Detect which cell encompasses the target text, then output its (X, Y) center coordinate. 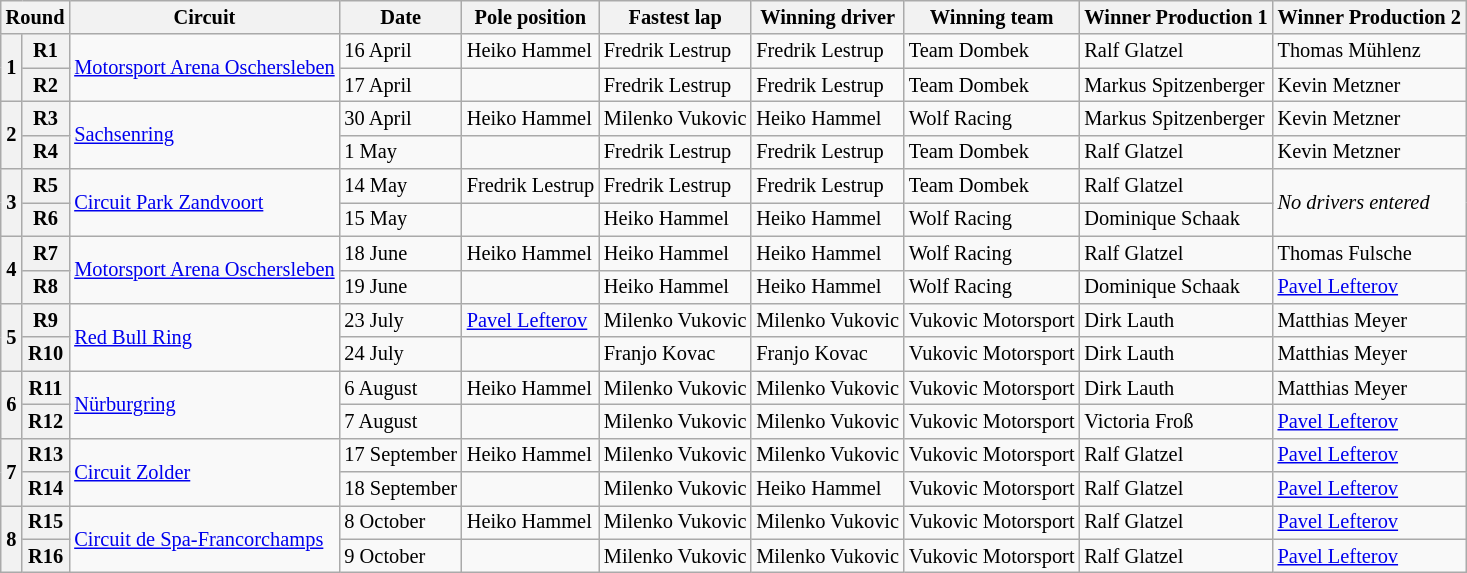
Round (36, 17)
R15 (46, 522)
R1 (46, 51)
Circuit (204, 17)
R11 (46, 388)
R4 (46, 152)
Winning driver (827, 17)
5 (12, 336)
8 (12, 538)
30 April (400, 118)
14 May (400, 186)
1 May (400, 152)
R7 (46, 253)
17 September (400, 455)
18 June (400, 253)
R12 (46, 421)
19 June (400, 287)
R5 (46, 186)
R8 (46, 287)
Thomas Fulsche (1370, 253)
Circuit Zolder (204, 472)
Winning team (992, 17)
No drivers entered (1370, 202)
9 October (400, 556)
R9 (46, 320)
R10 (46, 354)
Thomas Mühlenz (1370, 51)
2 (12, 134)
6 (12, 404)
6 August (400, 388)
R3 (46, 118)
R2 (46, 85)
7 August (400, 421)
Victoria Froß (1176, 421)
16 April (400, 51)
Red Bull Ring (204, 336)
17 April (400, 85)
15 May (400, 219)
8 October (400, 522)
Nürburgring (204, 404)
Winner Production 1 (1176, 17)
Winner Production 2 (1370, 17)
Sachsenring (204, 134)
R14 (46, 489)
Fastest lap (675, 17)
4 (12, 270)
R6 (46, 219)
24 July (400, 354)
3 (12, 202)
R13 (46, 455)
Circuit de Spa-Francorchamps (204, 538)
1 (12, 68)
Date (400, 17)
18 September (400, 489)
23 July (400, 320)
R16 (46, 556)
Circuit Park Zandvoort (204, 202)
7 (12, 472)
Pole position (530, 17)
